Search for the cell housing the specified text and yield its (x, y) center coordinate. 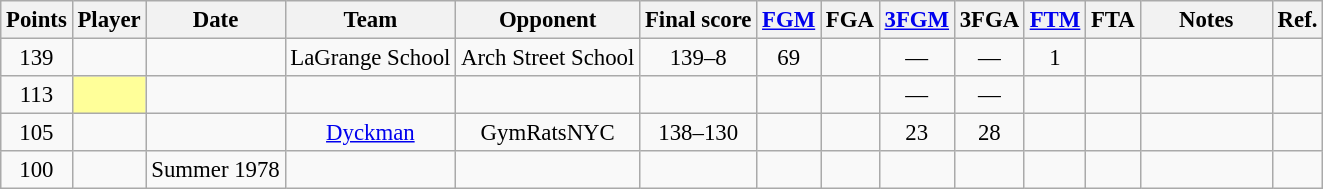
Points (36, 20)
3FGA (989, 20)
138–130 (698, 133)
Summer 1978 (216, 170)
1 (1054, 58)
Team (370, 20)
FTA (1113, 20)
139–8 (698, 58)
Opponent (548, 20)
69 (789, 58)
Player (109, 20)
LaGrange School (370, 58)
Dyckman (370, 133)
FTM (1054, 20)
3FGM (916, 20)
113 (36, 95)
23 (916, 133)
Ref. (1297, 20)
139 (36, 58)
Arch Street School (548, 58)
Notes (1206, 20)
FGA (850, 20)
105 (36, 133)
Date (216, 20)
Final score (698, 20)
GymRatsNYC (548, 133)
FGM (789, 20)
28 (989, 133)
100 (36, 170)
